Return the [x, y] coordinate for the center point of the cell that contains the specified text.  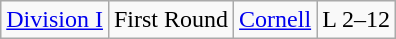
Division I [55, 20]
L 2–12 [356, 20]
Cornell [276, 20]
First Round [170, 20]
